Find where the given text appears and provide that cell's center as (x, y) coordinate. 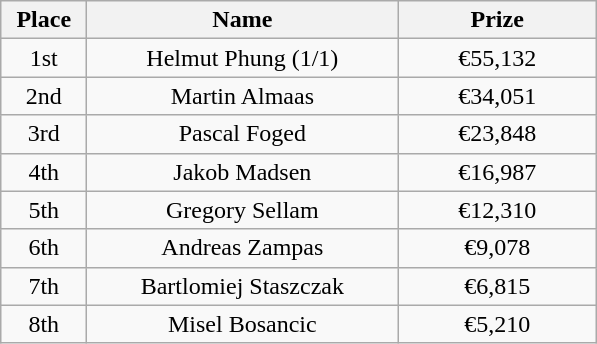
7th (44, 286)
1st (44, 58)
€12,310 (498, 210)
Misel Bosancic (242, 324)
€34,051 (498, 96)
5th (44, 210)
Helmut Phung (1/1) (242, 58)
€9,078 (498, 248)
Pascal Foged (242, 134)
Name (242, 20)
€6,815 (498, 286)
Martin Almaas (242, 96)
8th (44, 324)
Andreas Zampas (242, 248)
€55,132 (498, 58)
Bartlomiej Staszczak (242, 286)
Prize (498, 20)
2nd (44, 96)
6th (44, 248)
Jakob Madsen (242, 172)
€16,987 (498, 172)
3rd (44, 134)
4th (44, 172)
Place (44, 20)
Gregory Sellam (242, 210)
€5,210 (498, 324)
€23,848 (498, 134)
